Find where the given text appears and provide that cell's center as (x, y) coordinate. 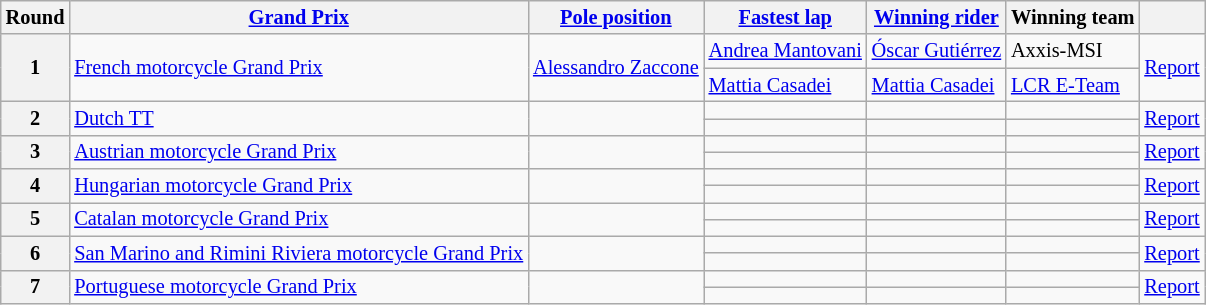
Grand Prix (298, 17)
3 (36, 152)
Winning team (1072, 17)
Hungarian motorcycle Grand Prix (298, 186)
4 (36, 186)
Pole position (616, 17)
Fastest lap (786, 17)
Portuguese motorcycle Grand Prix (298, 287)
Round (36, 17)
French motorcycle Grand Prix (298, 68)
Óscar Gutiérrez (936, 51)
2 (36, 118)
5 (36, 219)
Alessandro Zaccone (616, 68)
LCR E-Team (1072, 85)
Andrea Mantovani (786, 51)
6 (36, 253)
Winning rider (936, 17)
1 (36, 68)
Catalan motorcycle Grand Prix (298, 219)
Austrian motorcycle Grand Prix (298, 152)
San Marino and Rimini Riviera motorcycle Grand Prix (298, 253)
Axxis-MSI (1072, 51)
7 (36, 287)
Dutch TT (298, 118)
